Return the [X, Y] coordinate for the center point of the cell that contains the specified text.  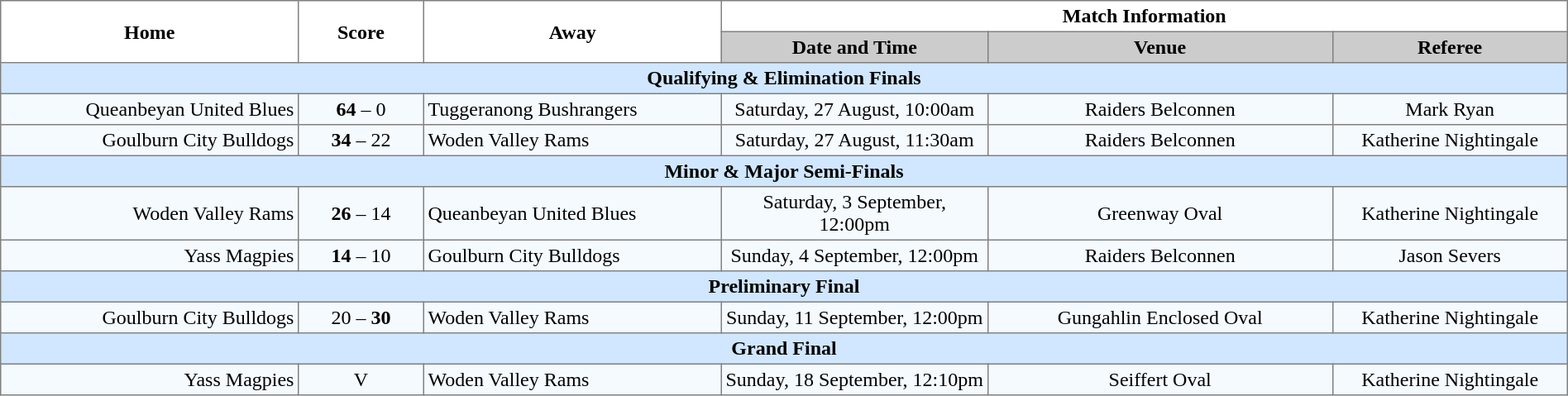
Sunday, 18 September, 12:10pm [854, 379]
20 – 30 [361, 317]
Grand Final [784, 349]
Match Information [1145, 17]
Saturday, 3 September, 12:00pm [854, 213]
Saturday, 27 August, 10:00am [854, 109]
14 – 10 [361, 255]
Tuggeranong Bushrangers [572, 109]
Jason Severs [1450, 255]
Score [361, 31]
Minor & Major Semi-Finals [784, 171]
Away [572, 31]
26 – 14 [361, 213]
Venue [1159, 47]
Gungahlin Enclosed Oval [1159, 317]
Seiffert Oval [1159, 379]
34 – 22 [361, 141]
Date and Time [854, 47]
Mark Ryan [1450, 109]
V [361, 379]
64 – 0 [361, 109]
Referee [1450, 47]
Sunday, 11 September, 12:00pm [854, 317]
Greenway Oval [1159, 213]
Home [150, 31]
Qualifying & Elimination Finals [784, 79]
Saturday, 27 August, 11:30am [854, 141]
Sunday, 4 September, 12:00pm [854, 255]
Preliminary Final [784, 287]
